Output the (x, y) coordinate of the center of the cell containing the given text.  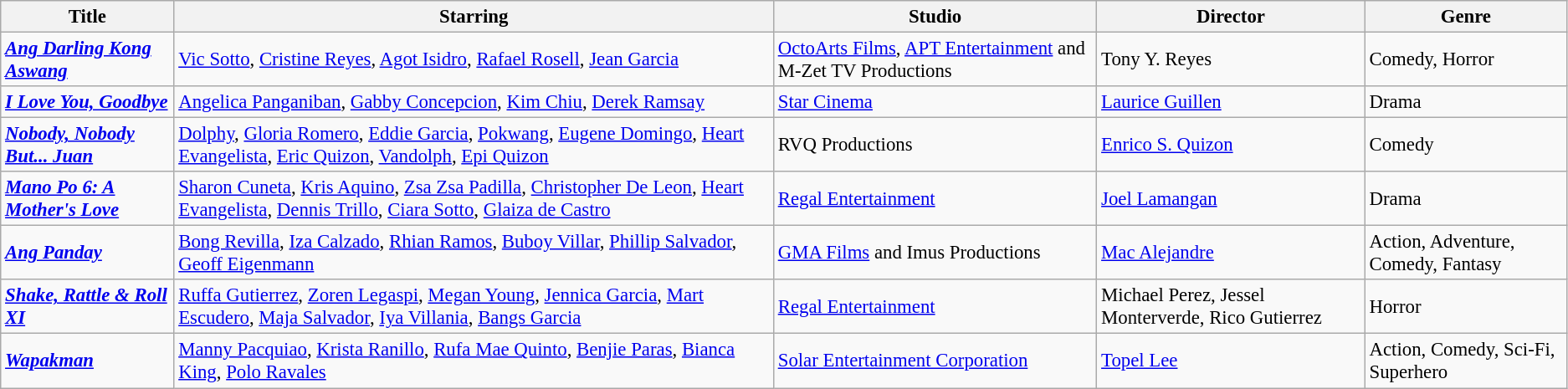
Wapakman (87, 361)
Comedy (1466, 146)
Dolphy, Gloria Romero, Eddie Garcia, Pokwang, Eugene Domingo, Heart Evangelista, Eric Quizon, Vandolph, Epi Quizon (474, 146)
Topel Lee (1231, 361)
Ang Panday (87, 253)
Manny Pacquiao, Krista Ranillo, Rufa Mae Quinto, Benjie Paras, Bianca King, Polo Ravales (474, 361)
Mac Alejandre (1231, 253)
I Love You, Goodbye (87, 102)
Sharon Cuneta, Kris Aquino, Zsa Zsa Padilla, Christopher De Leon, Heart Evangelista, Dennis Trillo, Ciara Sotto, Glaiza de Castro (474, 199)
Studio (935, 17)
Shake, Rattle & Roll XI (87, 306)
Ang Darling Kong Aswang (87, 60)
Starring (474, 17)
Joel Lamangan (1231, 199)
Mano Po 6: A Mother's Love (87, 199)
Comedy, Horror (1466, 60)
Ruffa Gutierrez, Zoren Legaspi, Megan Young, Jennica Garcia, Mart Escudero, Maja Salvador, Iya Villania, Bangs Garcia (474, 306)
Bong Revilla, Iza Calzado, Rhian Ramos, Buboy Villar, Phillip Salvador, Geoff Eigenmann (474, 253)
Star Cinema (935, 102)
Genre (1466, 17)
OctoArts Films, APT Entertainment and M-Zet TV Productions (935, 60)
Action, Comedy, Sci-Fi, Superhero (1466, 361)
Michael Perez, Jessel Monterverde, Rico Gutierrez (1231, 306)
GMA Films and Imus Productions (935, 253)
Vic Sotto, Cristine Reyes, Agot Isidro, Rafael Rosell, Jean Garcia (474, 60)
Action, Adventure, Comedy, Fantasy (1466, 253)
Nobody, Nobody But... Juan (87, 146)
Solar Entertainment Corporation (935, 361)
Title (87, 17)
RVQ Productions (935, 146)
Director (1231, 17)
Angelica Panganiban, Gabby Concepcion, Kim Chiu, Derek Ramsay (474, 102)
Tony Y. Reyes (1231, 60)
Horror (1466, 306)
Enrico S. Quizon (1231, 146)
Laurice Guillen (1231, 102)
